Detect which cell encompasses the target text, then output its [X, Y] center coordinate. 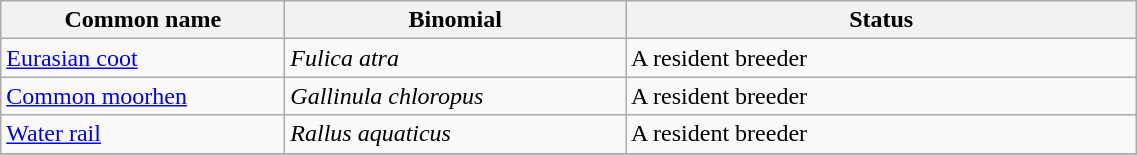
Gallinula chloropus [456, 96]
Fulica atra [456, 58]
Common name [143, 20]
Common moorhen [143, 96]
Status [882, 20]
Water rail [143, 134]
Binomial [456, 20]
Rallus aquaticus [456, 134]
Eurasian coot [143, 58]
